Provide the (x, y) coordinate of the cell's center where the given text is located.  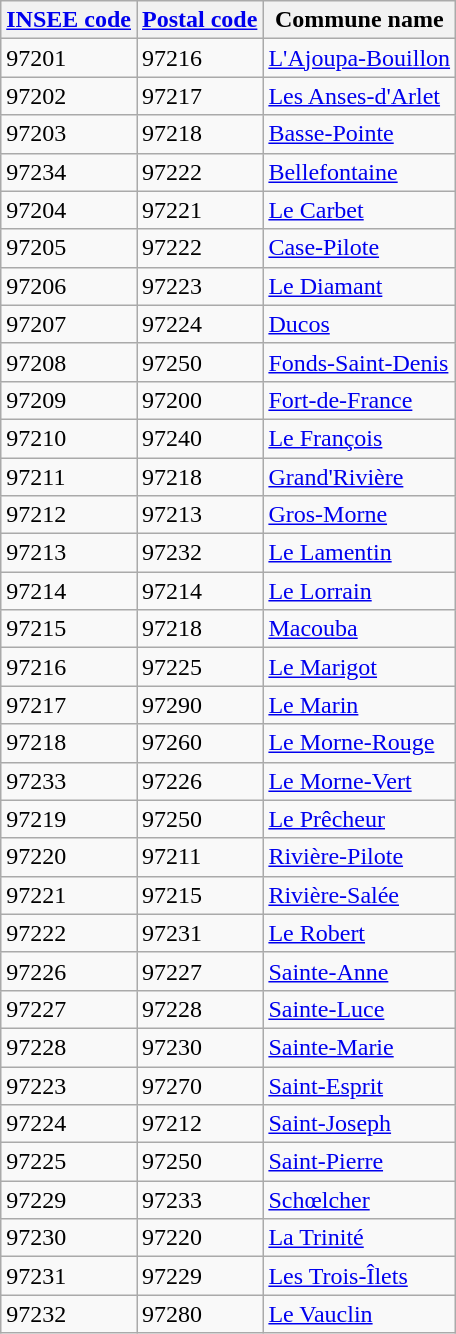
Schœlcher (360, 1200)
Sainte-Luce (360, 1009)
Le Morne-Vert (360, 781)
97201 (69, 58)
Gros-Morne (360, 515)
97208 (69, 362)
Le Lamentin (360, 553)
97206 (69, 286)
Rivière-Salée (360, 895)
Le François (360, 438)
97234 (69, 172)
97202 (69, 96)
Fonds-Saint-Denis (360, 362)
Ducos (360, 324)
Macouba (360, 629)
Postal code (199, 20)
97219 (69, 819)
97270 (199, 1085)
97209 (69, 400)
Rivière-Pilote (360, 857)
Les Trois-Îlets (360, 1276)
Le Marigot (360, 667)
La Trinité (360, 1238)
Le Diamant (360, 286)
Le Morne-Rouge (360, 743)
Case-Pilote (360, 248)
Saint-Esprit (360, 1085)
Sainte-Marie (360, 1047)
97200 (199, 400)
Saint-Joseph (360, 1124)
Basse-Pointe (360, 134)
97240 (199, 438)
Le Vauclin (360, 1314)
97204 (69, 210)
97205 (69, 248)
Le Carbet (360, 210)
97290 (199, 705)
Le Marin (360, 705)
Grand'Rivière (360, 477)
Fort-de-France (360, 400)
Bellefontaine (360, 172)
97260 (199, 743)
97280 (199, 1314)
INSEE code (69, 20)
97207 (69, 324)
Le Prêcheur (360, 819)
Le Robert (360, 933)
Sainte-Anne (360, 971)
Les Anses-d'Arlet (360, 96)
97203 (69, 134)
Le Lorrain (360, 591)
Commune name (360, 20)
Saint-Pierre (360, 1162)
L'Ajoupa-Bouillon (360, 58)
97210 (69, 438)
